Determine the [X, Y] coordinate at the center of the cell enclosing the given text.  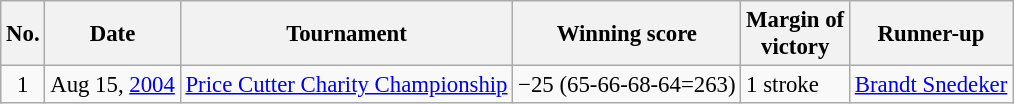
Margin ofvictory [796, 34]
−25 (65-66-68-64=263) [627, 85]
1 stroke [796, 85]
Brandt Snedeker [930, 85]
Tournament [346, 34]
1 [23, 85]
Date [112, 34]
No. [23, 34]
Price Cutter Charity Championship [346, 85]
Aug 15, 2004 [112, 85]
Runner-up [930, 34]
Winning score [627, 34]
